Return the [x, y] coordinate for the center point of the cell that contains the specified text.  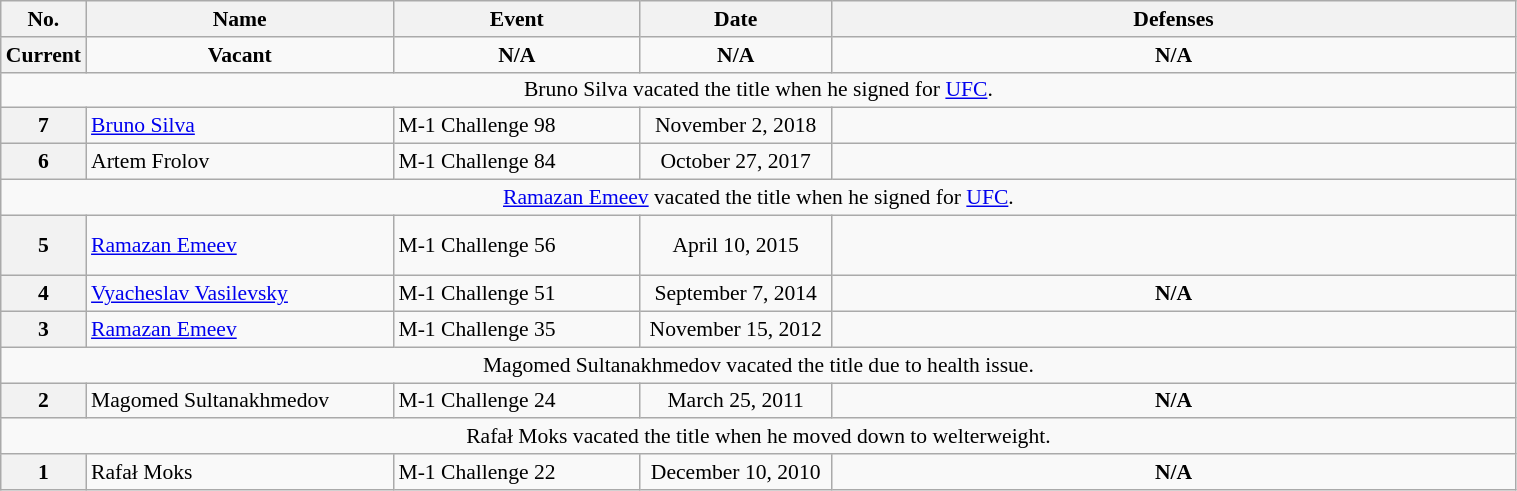
3 [44, 330]
M-1 Challenge 24 [516, 401]
1 [44, 472]
Rafał Moks [240, 472]
Defenses [1174, 19]
M-1 Challenge 22 [516, 472]
Magomed Sultanakhmedov [240, 401]
5 [44, 246]
Bruno Silva vacated the title when he signed for UFC. [758, 90]
Current [44, 55]
M-1 Challenge 51 [516, 294]
2 [44, 401]
December 10, 2010 [736, 472]
April 10, 2015 [736, 246]
6 [44, 162]
4 [44, 294]
October 27, 2017 [736, 162]
No. [44, 19]
September 7, 2014 [736, 294]
November 15, 2012 [736, 330]
March 25, 2011 [736, 401]
M-1 Challenge 98 [516, 126]
M-1 Challenge 84 [516, 162]
Rafał Moks vacated the title when he moved down to welterweight. [758, 437]
Artem Frolov [240, 162]
M-1 Challenge 35 [516, 330]
Vacant [240, 55]
Vyacheslav Vasilevsky [240, 294]
Magomed Sultanakhmedov vacated the title due to health issue. [758, 365]
Ramazan Emeev vacated the title when he signed for UFC. [758, 197]
Bruno Silva [240, 126]
November 2, 2018 [736, 126]
Name [240, 19]
Event [516, 19]
Date [736, 19]
M-1 Challenge 56 [516, 246]
7 [44, 126]
